Return (X, Y) of the center of cell containing provided text 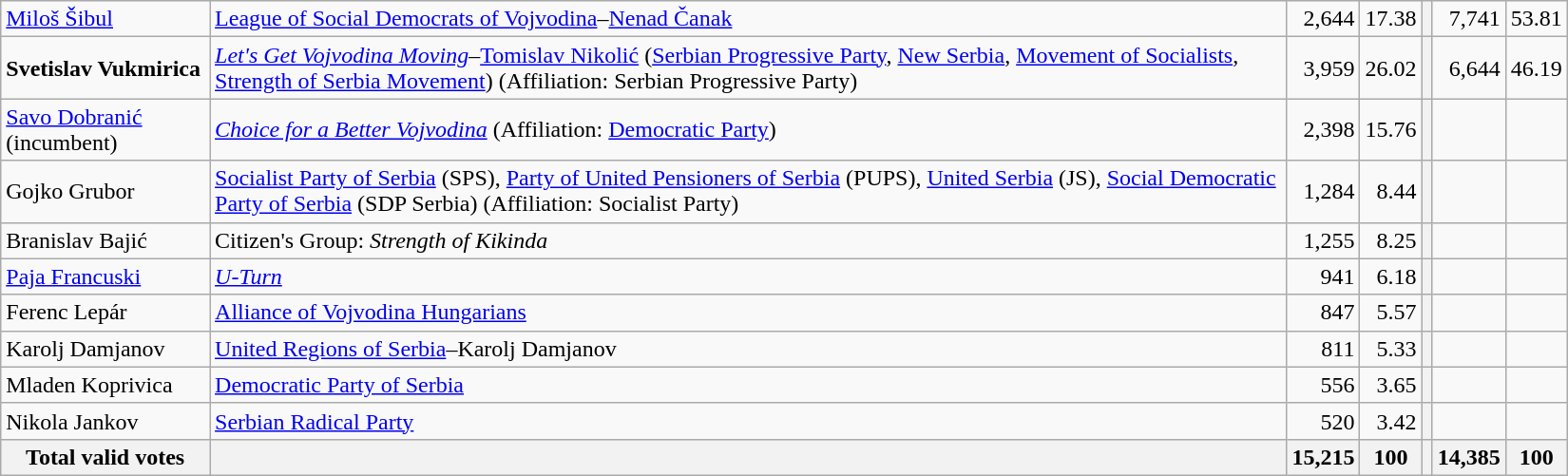
Savo Dobranić (incumbent) (105, 129)
5.33 (1391, 349)
Serbian Radical Party (749, 421)
8.44 (1391, 192)
Gojko Grubor (105, 192)
Ferenc Lepár (105, 313)
6.18 (1391, 276)
League of Social Democrats of Vojvodina–Nenad Čanak (749, 19)
53.81 (1536, 19)
556 (1323, 385)
811 (1323, 349)
3,959 (1323, 68)
Democratic Party of Serbia (749, 385)
Citizen's Group: Strength of Kikinda (749, 240)
2,398 (1323, 129)
520 (1323, 421)
1,284 (1323, 192)
5.57 (1391, 313)
847 (1323, 313)
26.02 (1391, 68)
Karolj Damjanov (105, 349)
Nikola Jankov (105, 421)
6,644 (1469, 68)
Branislav Bajić (105, 240)
1,255 (1323, 240)
Mladen Koprivica (105, 385)
15.76 (1391, 129)
Alliance of Vojvodina Hungarians (749, 313)
46.19 (1536, 68)
8.25 (1391, 240)
Choice for a Better Vojvodina (Affiliation: Democratic Party) (749, 129)
3.65 (1391, 385)
17.38 (1391, 19)
United Regions of Serbia–Karolj Damjanov (749, 349)
14,385 (1469, 457)
15,215 (1323, 457)
Paja Francuski (105, 276)
Miloš Šibul (105, 19)
941 (1323, 276)
Total valid votes (105, 457)
7,741 (1469, 19)
Svetislav Vukmirica (105, 68)
U-Turn (749, 276)
3.42 (1391, 421)
2,644 (1323, 19)
